Locate the cell with the specified text and output its (X, Y) center coordinate. 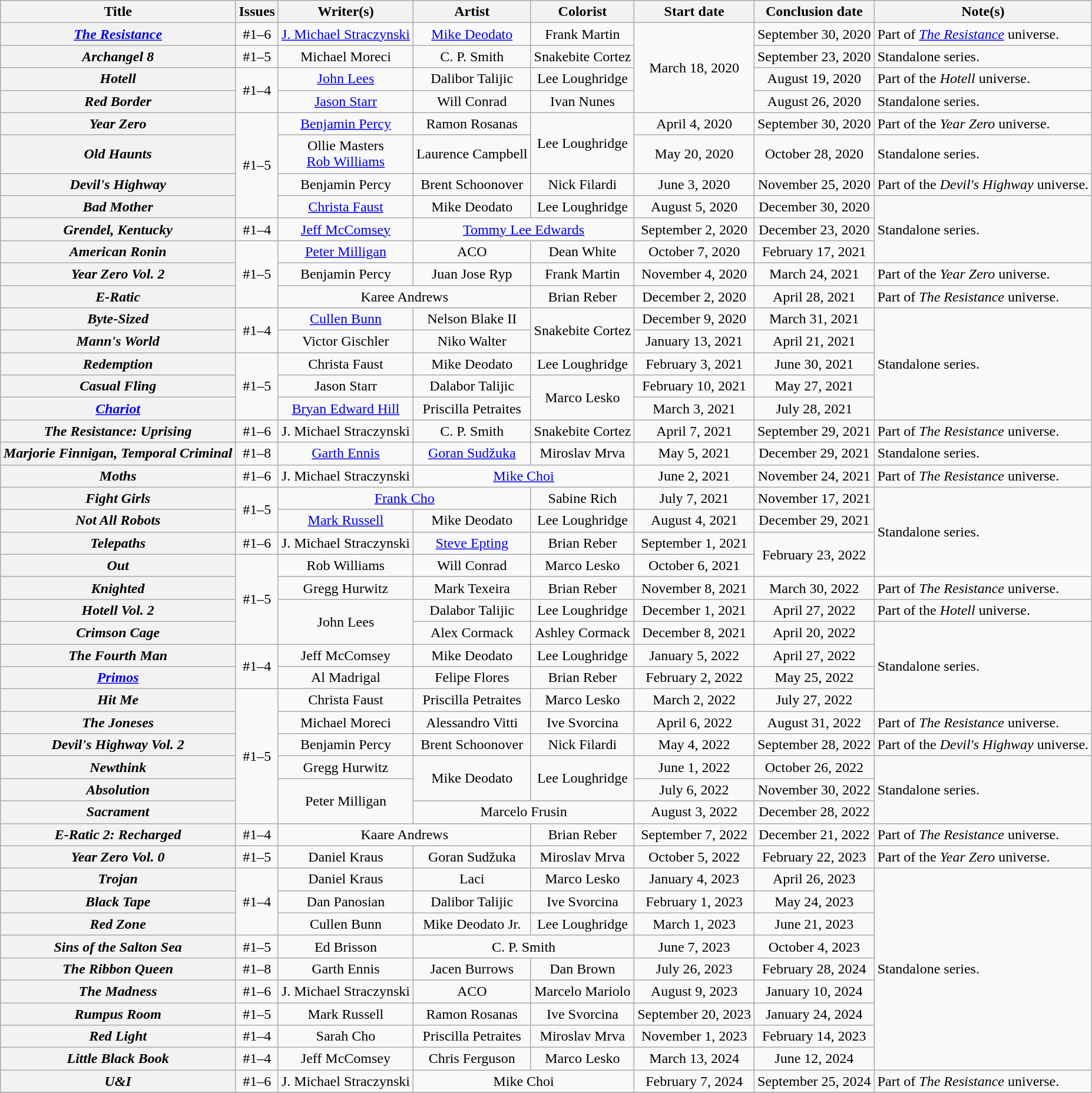
September 1, 2021 (694, 543)
November 8, 2021 (694, 588)
April 6, 2022 (694, 723)
Not All Robots (118, 521)
October 6, 2021 (694, 565)
Moths (118, 476)
Frank Cho (404, 498)
September 2, 2020 (694, 229)
Sacrament (118, 812)
May 24, 2023 (814, 902)
October 28, 2020 (814, 154)
The Resistance (118, 34)
February 23, 2022 (814, 554)
Fight Girls (118, 498)
Title (118, 12)
Mark Texeira (472, 588)
December 8, 2021 (694, 632)
June 2, 2021 (694, 476)
August 3, 2022 (694, 812)
December 2, 2020 (694, 296)
Jacen Burrows (472, 969)
Note(s) (982, 12)
Tommy Lee Edwards (523, 229)
March 24, 2021 (814, 274)
January 24, 2024 (814, 1013)
March 31, 2021 (814, 319)
Laci (472, 879)
December 23, 2020 (814, 229)
Dan Panosian (345, 902)
February 7, 2024 (694, 1081)
Alessandro Vitti (472, 723)
April 21, 2021 (814, 342)
Artist (472, 12)
December 21, 2022 (814, 834)
The Joneses (118, 723)
March 2, 2022 (694, 700)
Colorist (583, 12)
Laurence Campbell (472, 154)
September 20, 2023 (694, 1013)
October 4, 2023 (814, 946)
Newthink (118, 767)
Ashley Cormack (583, 632)
Dan Brown (583, 969)
Ed Brisson (345, 946)
June 1, 2022 (694, 767)
Archangel 8 (118, 57)
Year Zero Vol. 2 (118, 274)
Juan Jose Ryp (472, 274)
February 22, 2023 (814, 857)
Telepaths (118, 543)
Rob Williams (345, 565)
Issues (257, 12)
Writer(s) (345, 12)
March 13, 2024 (694, 1059)
November 24, 2021 (814, 476)
December 28, 2022 (814, 812)
January 5, 2022 (694, 655)
Victor Gischler (345, 342)
Sins of the Salton Sea (118, 946)
June 21, 2023 (814, 924)
July 26, 2023 (694, 969)
February 1, 2023 (694, 902)
U&I (118, 1081)
Bryan Edward Hill (345, 409)
March 18, 2020 (694, 68)
August 4, 2021 (694, 521)
December 9, 2020 (694, 319)
January 13, 2021 (694, 342)
August 5, 2020 (694, 207)
Chariot (118, 409)
Year Zero (118, 124)
November 1, 2023 (694, 1036)
Crimson Cage (118, 632)
Ivan Nunes (583, 101)
Little Black Book (118, 1059)
Nelson Blake II (472, 319)
May 20, 2020 (694, 154)
Devil's Highway Vol. 2 (118, 745)
Old Haunts (118, 154)
January 4, 2023 (694, 879)
Hit Me (118, 700)
Karee Andrews (404, 296)
September 7, 2022 (694, 834)
April 28, 2021 (814, 296)
Redemption (118, 364)
E-Ratic 2: Recharged (118, 834)
Red Light (118, 1036)
Devil's Highway (118, 184)
The Ribbon Queen (118, 969)
American Ronin (118, 251)
September 29, 2021 (814, 431)
July 28, 2021 (814, 409)
Out (118, 565)
April 26, 2023 (814, 879)
Absolution (118, 790)
April 4, 2020 (694, 124)
August 31, 2022 (814, 723)
February 10, 2021 (694, 386)
June 12, 2024 (814, 1059)
Trojan (118, 879)
Niko Walter (472, 342)
June 7, 2023 (694, 946)
Sabine Rich (583, 498)
June 30, 2021 (814, 364)
Steve Epting (472, 543)
November 30, 2022 (814, 790)
The Madness (118, 991)
September 28, 2022 (814, 745)
Primos (118, 678)
August 19, 2020 (814, 79)
Mann's World (118, 342)
February 14, 2023 (814, 1036)
Kaare Andrews (404, 834)
Dean White (583, 251)
Alex Cormack (472, 632)
August 9, 2023 (694, 991)
Hotell (118, 79)
Rumpus Room (118, 1013)
Sarah Cho (345, 1036)
February 28, 2024 (814, 969)
Conclusion date (814, 12)
Year Zero Vol. 0 (118, 857)
November 25, 2020 (814, 184)
Bad Mother (118, 207)
March 30, 2022 (814, 588)
Black Tape (118, 902)
Red Border (118, 101)
The Fourth Man (118, 655)
Byte-Sized (118, 319)
Marcelo Mariolo (583, 991)
October 26, 2022 (814, 767)
November 17, 2021 (814, 498)
January 10, 2024 (814, 991)
March 3, 2021 (694, 409)
May 4, 2022 (694, 745)
February 3, 2021 (694, 364)
Red Zone (118, 924)
December 30, 2020 (814, 207)
June 3, 2020 (694, 184)
July 7, 2021 (694, 498)
Marjorie Finnigan, Temporal Criminal (118, 453)
Ollie MastersRob Williams (345, 154)
May 25, 2022 (814, 678)
Hotell Vol. 2 (118, 610)
April 7, 2021 (694, 431)
August 26, 2020 (814, 101)
May 5, 2021 (694, 453)
Mike Deodato Jr. (472, 924)
October 7, 2020 (694, 251)
May 27, 2021 (814, 386)
November 4, 2020 (694, 274)
Casual Fling (118, 386)
February 2, 2022 (694, 678)
Chris Ferguson (472, 1059)
February 17, 2021 (814, 251)
October 5, 2022 (694, 857)
July 27, 2022 (814, 700)
December 1, 2021 (694, 610)
Marcelo Frusin (523, 812)
E-Ratic (118, 296)
Start date (694, 12)
March 1, 2023 (694, 924)
July 6, 2022 (694, 790)
Knighted (118, 588)
April 20, 2022 (814, 632)
September 25, 2024 (814, 1081)
Grendel, Kentucky (118, 229)
The Resistance: Uprising (118, 431)
Al Madrigal (345, 678)
September 23, 2020 (814, 57)
Felipe Flores (472, 678)
